Extract the (X, Y) coordinate from the center of the cell holding the provided text.  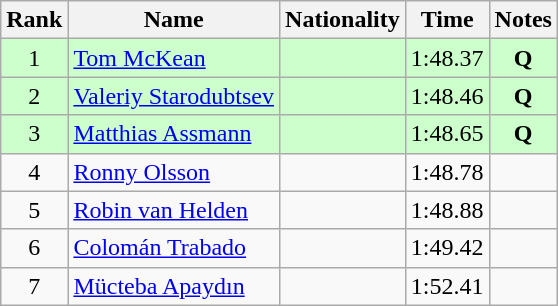
Rank (34, 20)
Name (174, 20)
Tom McKean (174, 58)
1:52.41 (447, 286)
7 (34, 286)
5 (34, 210)
1:48.65 (447, 134)
1 (34, 58)
1:48.37 (447, 58)
Matthias Assmann (174, 134)
6 (34, 248)
1:48.78 (447, 172)
Robin van Helden (174, 210)
Ronny Olsson (174, 172)
Valeriy Starodubtsev (174, 96)
2 (34, 96)
Mücteba Apaydın (174, 286)
Colomán Trabado (174, 248)
1:48.46 (447, 96)
1:48.88 (447, 210)
Nationality (343, 20)
Time (447, 20)
3 (34, 134)
Notes (523, 20)
1:49.42 (447, 248)
4 (34, 172)
